Pinpoint the cell where the given text exists, returning its [x, y] midpoint coordinate. 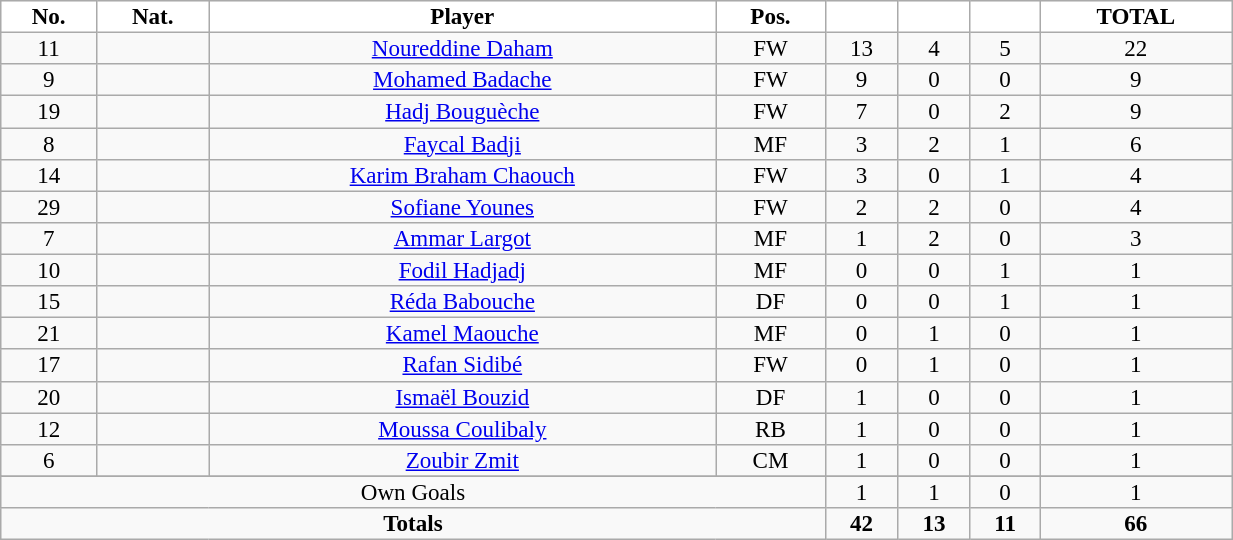
66 [1136, 524]
Hadj Bouguèche [462, 112]
Karim Braham Chaouch [462, 176]
Faycal Badji [462, 144]
21 [49, 334]
Totals [414, 524]
Zoubir Zmit [462, 461]
Nat. [153, 17]
Own Goals [414, 492]
Pos. [771, 17]
19 [49, 112]
RB [771, 429]
12 [49, 429]
Ismaël Bouzid [462, 397]
20 [49, 397]
8 [49, 144]
29 [49, 207]
14 [49, 176]
Ammar Largot [462, 239]
Sofiane Younes [462, 207]
Moussa Coulibaly [462, 429]
Mohamed Badache [462, 80]
10 [49, 271]
Réda Babouche [462, 302]
15 [49, 302]
CM [771, 461]
Player [462, 17]
Noureddine Daham [462, 49]
Rafan Sidibé [462, 366]
5 [1005, 49]
22 [1136, 49]
TOTAL [1136, 17]
42 [861, 524]
Kamel Maouche [462, 334]
Fodil Hadjadj [462, 271]
17 [49, 366]
No. [49, 17]
